Scan for the cell matching the given text and deliver its [X, Y] coordinate at center. 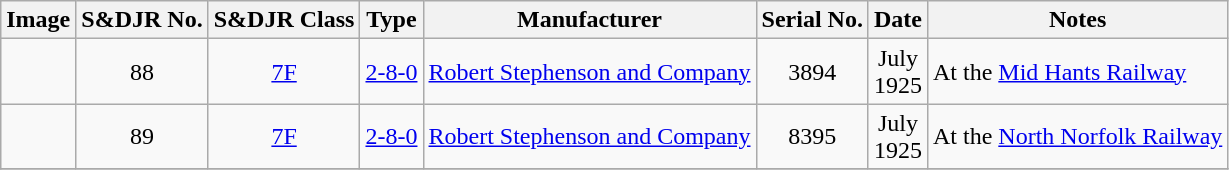
Type [392, 20]
88 [142, 72]
At the Mid Hants Railway [1077, 72]
Serial No. [812, 20]
3894 [812, 72]
S&DJR No. [142, 20]
Notes [1077, 20]
8395 [812, 136]
Date [898, 20]
Image [38, 20]
At the North Norfolk Railway [1077, 136]
S&DJR Class [284, 20]
89 [142, 136]
Manufacturer [590, 20]
